Output the (x, y) coordinate of the center of the cell containing the given text.  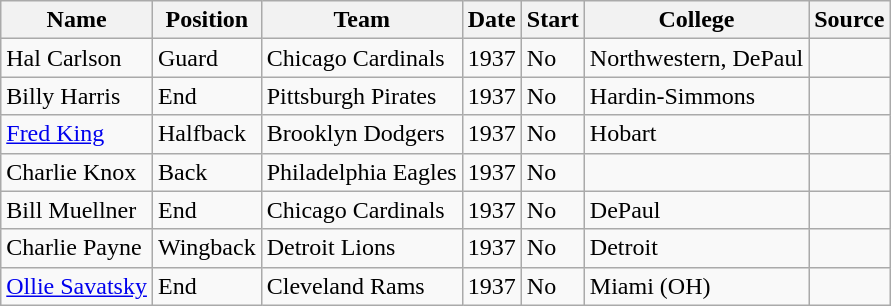
Back (206, 172)
Philadelphia Eagles (362, 172)
Team (362, 20)
Halfback (206, 134)
College (696, 20)
Hardin-Simmons (696, 96)
Name (77, 20)
Start (552, 20)
Hobart (696, 134)
Billy Harris (77, 96)
Ollie Savatsky (77, 286)
Pittsburgh Pirates (362, 96)
Miami (OH) (696, 286)
Detroit Lions (362, 248)
Charlie Knox (77, 172)
Guard (206, 58)
Wingback (206, 248)
Position (206, 20)
DePaul (696, 210)
Date (492, 20)
Charlie Payne (77, 248)
Detroit (696, 248)
Bill Muellner (77, 210)
Cleveland Rams (362, 286)
Fred King (77, 134)
Hal Carlson (77, 58)
Northwestern, DePaul (696, 58)
Brooklyn Dodgers (362, 134)
Source (850, 20)
